Provide the [x, y] coordinate of the cell's center where the given text is located.  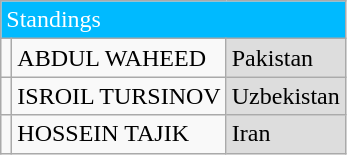
ISROIL TURSINOV [119, 96]
Iran [286, 134]
HOSSEIN TAJIK [119, 134]
Standings [174, 20]
Pakistan [286, 58]
Uzbekistan [286, 96]
ABDUL WAHEED [119, 58]
